Scan for the cell matching the given text and deliver its (x, y) coordinate at center. 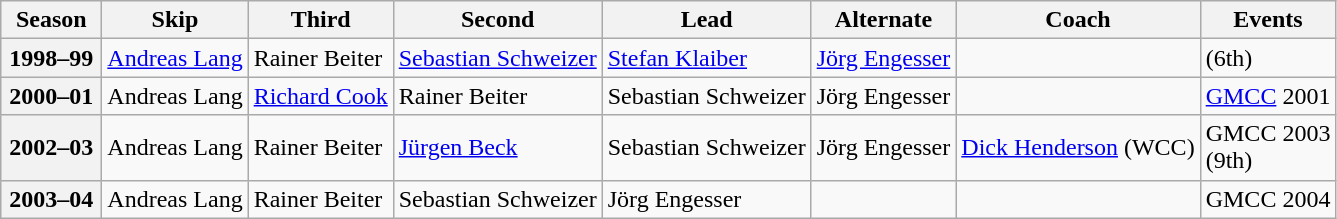
Lead (706, 20)
(6th) (1268, 58)
Jürgen Beck (498, 148)
2003–04 (52, 199)
Stefan Klaiber (706, 58)
Coach (1078, 20)
Richard Cook (320, 96)
Third (320, 20)
GMCC 2004 (1268, 199)
GMCC 2003 (9th) (1268, 148)
Season (52, 20)
GMCC 2001 (1268, 96)
Events (1268, 20)
Skip (175, 20)
Alternate (884, 20)
1998–99 (52, 58)
Dick Henderson (WCC) (1078, 148)
Second (498, 20)
2002–03 (52, 148)
2000–01 (52, 96)
